Provide the (x, y) coordinate of the cell's center where the given text is located.  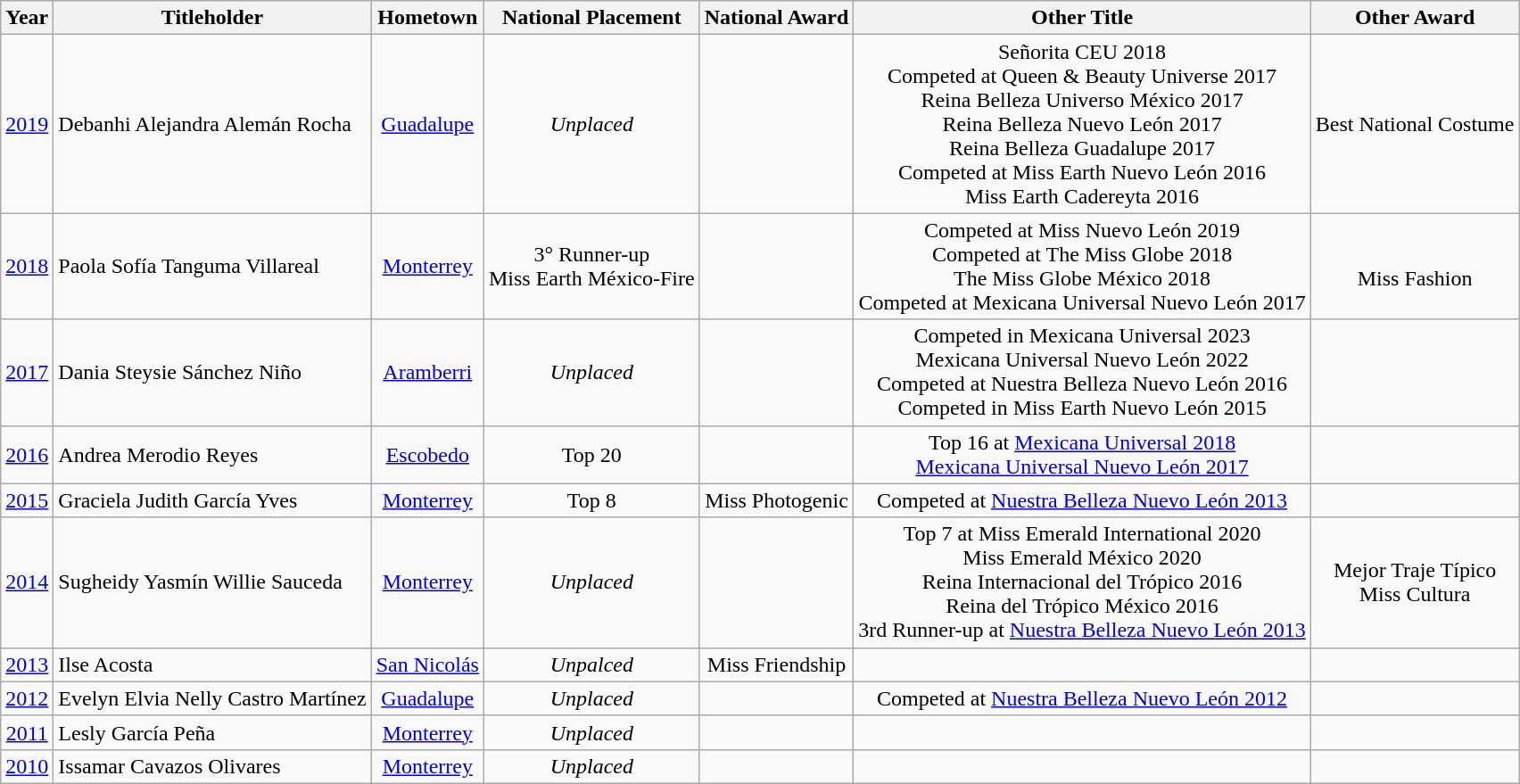
2014 (27, 582)
Competed at Miss Nuevo León 2019Competed at The Miss Globe 2018The Miss Globe México 2018Competed at Mexicana Universal Nuevo León 2017 (1082, 266)
Debanhi Alejandra Alemán Rocha (212, 124)
Andrea Merodio Reyes (212, 455)
2016 (27, 455)
Competed at Nuestra Belleza Nuevo León 2013 (1082, 500)
Hometown (427, 18)
Dania Steysie Sánchez Niño (212, 373)
Miss Friendship (776, 664)
Evelyn Elvia Nelly Castro Martínez (212, 698)
Top 8 (591, 500)
2011 (27, 732)
2018 (27, 266)
Titleholder (212, 18)
National Award (776, 18)
2010 (27, 766)
Other Title (1082, 18)
2017 (27, 373)
Mejor Traje TípicoMiss Cultura (1415, 582)
Issamar Cavazos Olivares (212, 766)
Top 20 (591, 455)
Lesly García Peña (212, 732)
Graciela Judith García Yves (212, 500)
2013 (27, 664)
National Placement (591, 18)
2019 (27, 124)
Paola Sofía Tanguma Villareal (212, 266)
Other Award (1415, 18)
Ilse Acosta (212, 664)
San Nicolás (427, 664)
Sugheidy Yasmín Willie Sauceda (212, 582)
Miss Fashion (1415, 266)
Unpalced (591, 664)
2012 (27, 698)
Aramberri (427, 373)
Escobedo (427, 455)
3° Runner-upMiss Earth México-Fire (591, 266)
Best National Costume (1415, 124)
Year (27, 18)
2015 (27, 500)
Competed at Nuestra Belleza Nuevo León 2012 (1082, 698)
Top 16 at Mexicana Universal 2018Mexicana Universal Nuevo León 2017 (1082, 455)
Miss Photogenic (776, 500)
